Scan for the cell matching the given text and deliver its [X, Y] coordinate at center. 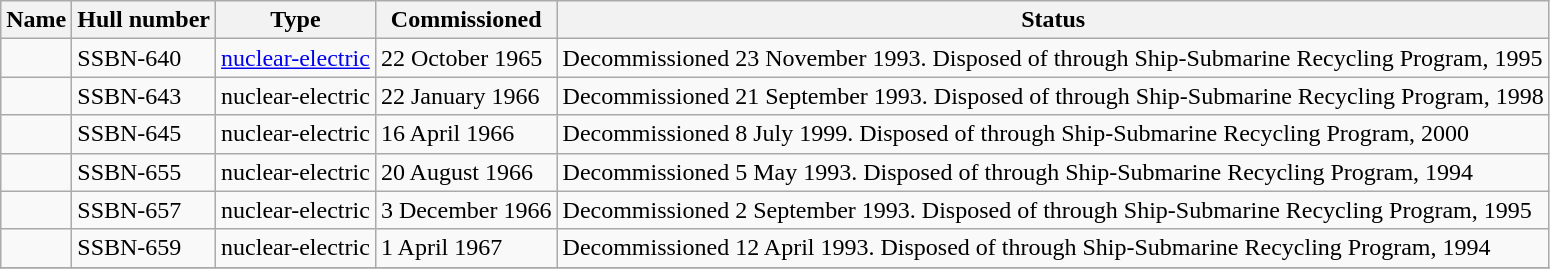
Decommissioned 12 April 1993. Disposed of through Ship-Submarine Recycling Program, 1994 [1053, 248]
Decommissioned 5 May 1993. Disposed of through Ship-Submarine Recycling Program, 1994 [1053, 172]
16 April 1966 [466, 134]
Type [296, 20]
SSBN-640 [144, 58]
SSBN-657 [144, 210]
Name [36, 20]
SSBN-655 [144, 172]
22 January 1966 [466, 96]
Decommissioned 23 November 1993. Disposed of through Ship-Submarine Recycling Program, 1995 [1053, 58]
SSBN-643 [144, 96]
SSBN-645 [144, 134]
SSBN-659 [144, 248]
Decommissioned 21 September 1993. Disposed of through Ship-Submarine Recycling Program, 1998 [1053, 96]
Status [1053, 20]
Decommissioned 2 September 1993. Disposed of through Ship-Submarine Recycling Program, 1995 [1053, 210]
3 December 1966 [466, 210]
Decommissioned 8 July 1999. Disposed of through Ship-Submarine Recycling Program, 2000 [1053, 134]
Hull number [144, 20]
22 October 1965 [466, 58]
1 April 1967 [466, 248]
Commissioned [466, 20]
20 August 1966 [466, 172]
